Search for the cell housing the specified text and yield its [x, y] center coordinate. 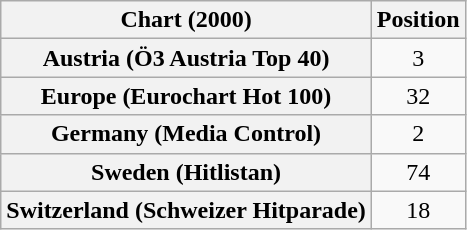
3 [418, 58]
74 [418, 172]
32 [418, 96]
Sweden (Hitlistan) [186, 172]
Germany (Media Control) [186, 134]
Position [418, 20]
2 [418, 134]
Switzerland (Schweizer Hitparade) [186, 210]
Europe (Eurochart Hot 100) [186, 96]
Austria (Ö3 Austria Top 40) [186, 58]
18 [418, 210]
Chart (2000) [186, 20]
